Search for the cell housing the specified text and yield its (X, Y) center coordinate. 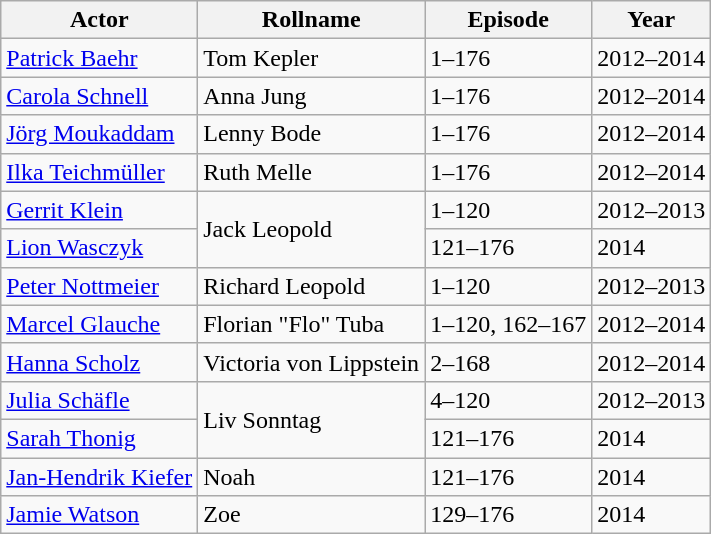
Rollname (312, 20)
Noah (312, 477)
Hanna Scholz (100, 362)
Lenny Bode (312, 134)
Sarah Thonig (100, 438)
Tom Kepler (312, 58)
2–168 (508, 362)
Carola Schnell (100, 96)
Year (652, 20)
Lion Wasczyk (100, 248)
Ruth Melle (312, 172)
Liv Sonntag (312, 419)
Patrick Baehr (100, 58)
Anna Jung (312, 96)
Jan-Hendrik Kiefer (100, 477)
Jamie Watson (100, 515)
4–120 (508, 400)
Florian "Flo" Tuba (312, 324)
Actor (100, 20)
Ilka Teichmüller (100, 172)
129–176 (508, 515)
Episode (508, 20)
Jörg Moukaddam (100, 134)
Jack Leopold (312, 229)
Victoria von Lippstein (312, 362)
Julia Schäfle (100, 400)
Zoe (312, 515)
Richard Leopold (312, 286)
1–120, 162–167 (508, 324)
Marcel Glauche (100, 324)
Gerrit Klein (100, 210)
Peter Nottmeier (100, 286)
